Capture the cell that displays the provided text and extract its [x, y] central coordinate. 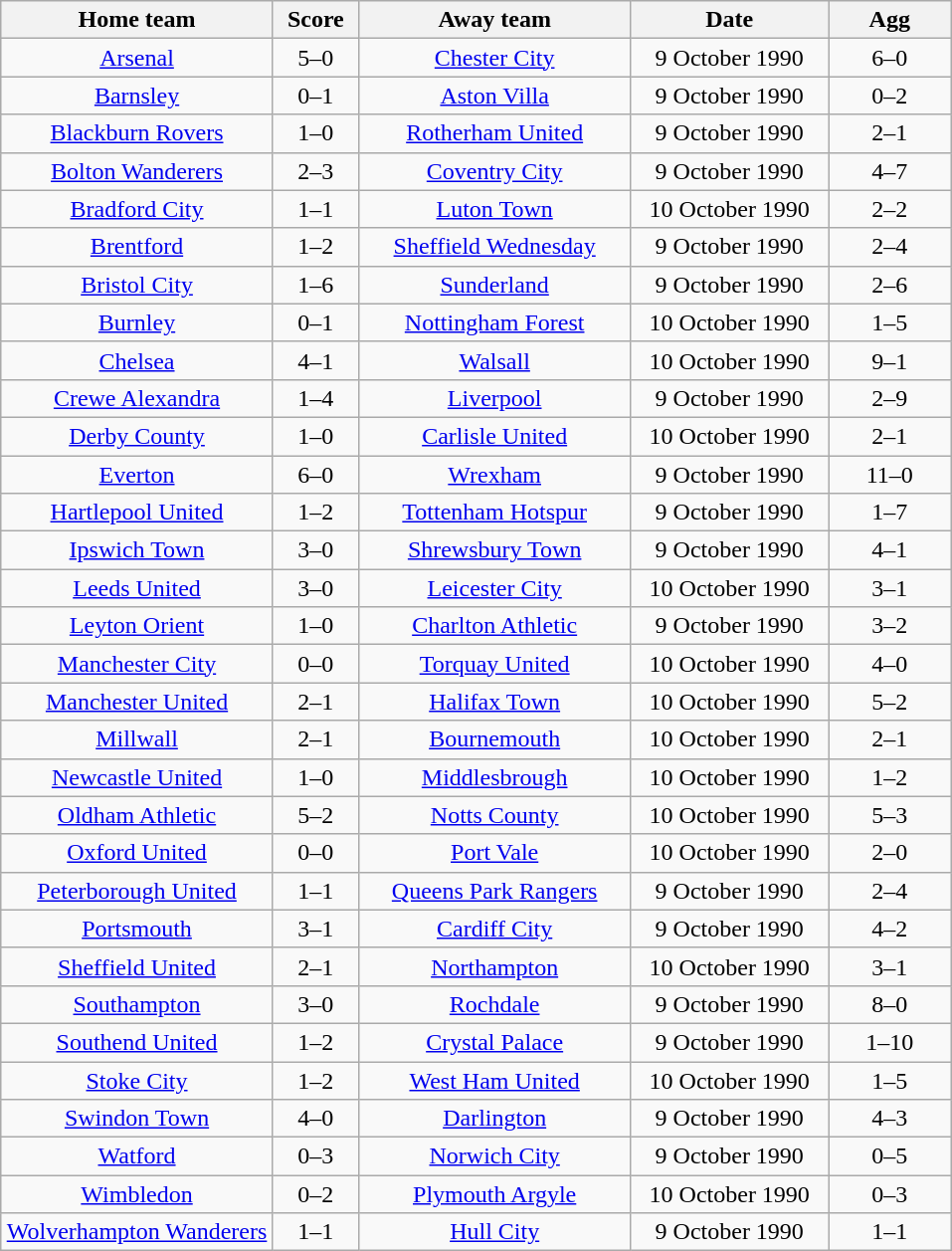
Chester City [494, 58]
Portsmouth [137, 929]
Darlington [494, 1119]
Swindon Town [137, 1119]
Sheffield Wednesday [494, 247]
11–0 [889, 475]
Sunderland [494, 285]
Newcastle United [137, 777]
Manchester City [137, 664]
9–1 [889, 360]
Leeds United [137, 588]
2–0 [889, 853]
Shrewsbury Town [494, 550]
Crystal Palace [494, 1042]
Walsall [494, 360]
4–2 [889, 929]
Nottingham Forest [494, 322]
Hull City [494, 1232]
Notts County [494, 815]
Stoke City [137, 1080]
Ipswich Town [137, 550]
Northampton [494, 966]
Norwich City [494, 1156]
Arsenal [137, 58]
Plymouth Argyle [494, 1194]
Bournemouth [494, 739]
Tottenham Hotspur [494, 513]
2–9 [889, 398]
Hartlepool United [137, 513]
Rochdale [494, 1004]
Leicester City [494, 588]
4–7 [889, 171]
Brentford [137, 247]
Leyton Orient [137, 626]
8–0 [889, 1004]
2–6 [889, 285]
Wolverhampton Wanderers [137, 1232]
West Ham United [494, 1080]
Crewe Alexandra [137, 398]
Aston Villa [494, 96]
Carlisle United [494, 436]
Agg [889, 20]
Southampton [137, 1004]
Manchester United [137, 702]
Home team [137, 20]
Coventry City [494, 171]
1–4 [315, 398]
Barnsley [137, 96]
Score [315, 20]
Charlton Athletic [494, 626]
Middlesbrough [494, 777]
Torquay United [494, 664]
Bradford City [137, 209]
Southend United [137, 1042]
Halifax Town [494, 702]
1–6 [315, 285]
Chelsea [137, 360]
4–3 [889, 1119]
Watford [137, 1156]
Queens Park Rangers [494, 891]
2–3 [315, 171]
Luton Town [494, 209]
Bolton Wanderers [137, 171]
Oxford United [137, 853]
1–10 [889, 1042]
Port Vale [494, 853]
Sheffield United [137, 966]
Date [730, 20]
3–2 [889, 626]
Away team [494, 20]
Wimbledon [137, 1194]
Blackburn Rovers [137, 133]
Liverpool [494, 398]
Oldham Athletic [137, 815]
Everton [137, 475]
Derby County [137, 436]
2–2 [889, 209]
5–3 [889, 815]
5–0 [315, 58]
0–5 [889, 1156]
Bristol City [137, 285]
1–7 [889, 513]
Wrexham [494, 475]
Peterborough United [137, 891]
Cardiff City [494, 929]
Millwall [137, 739]
Rotherham United [494, 133]
Burnley [137, 322]
